Search for the cell housing the specified text and yield its [X, Y] center coordinate. 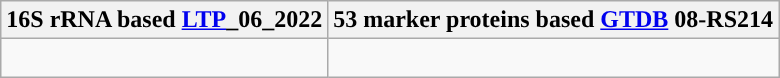
16S rRNA based LTP_06_2022 [164, 20]
53 marker proteins based GTDB 08-RS214 [554, 20]
